Identify which cell holds the provided text, then report its [x, y] central coordinate. 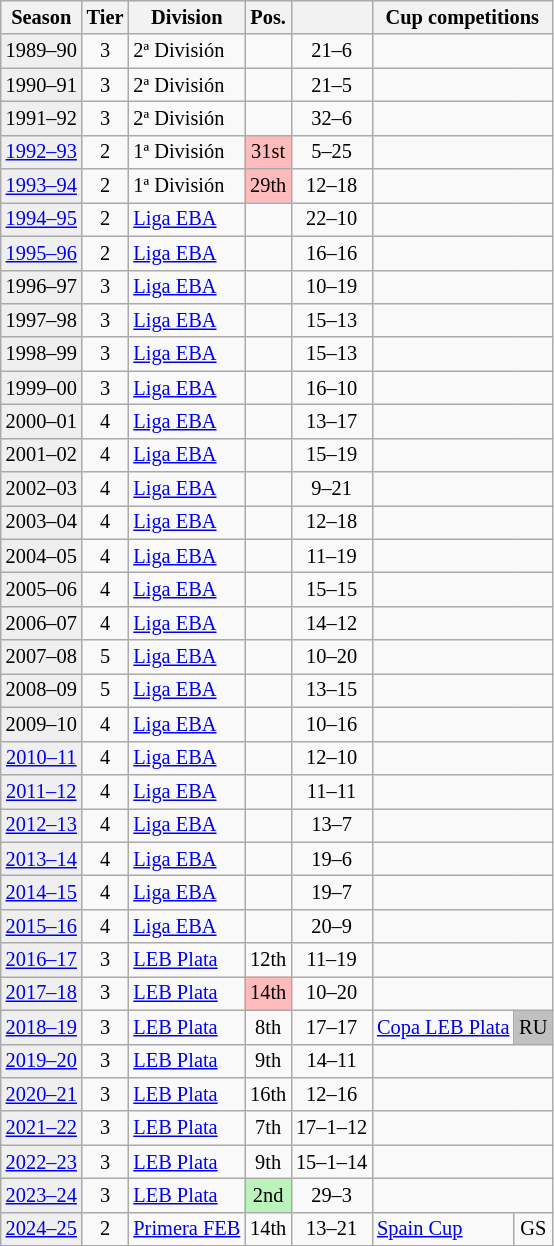
19–6 [332, 859]
1996–97 [42, 287]
2011–12 [42, 791]
Tier [106, 17]
2023–24 [42, 1195]
14–12 [332, 623]
2nd [268, 1195]
2007–08 [42, 657]
31st [268, 152]
21–5 [332, 85]
2003–04 [42, 522]
17–1–12 [332, 1128]
Spain Cup [443, 1229]
GS [533, 1229]
15–1–14 [332, 1162]
2016–17 [42, 960]
2024–25 [42, 1229]
13–7 [332, 825]
1995–96 [42, 253]
2022–23 [42, 1162]
29–3 [332, 1195]
2021–22 [42, 1128]
19–7 [332, 892]
2013–14 [42, 859]
1991–92 [42, 118]
15–15 [332, 589]
16th [268, 1094]
2004–05 [42, 556]
Pos. [268, 17]
12th [268, 960]
Copa LEB Plata [443, 1027]
1994–95 [42, 219]
1989–90 [42, 51]
16–10 [332, 388]
Season [42, 17]
Cup competitions [462, 17]
2002–03 [42, 489]
1992–93 [42, 152]
16–16 [332, 253]
2012–13 [42, 825]
2010–11 [42, 758]
2001–02 [42, 455]
2020–21 [42, 1094]
2005–06 [42, 589]
13–17 [332, 421]
15–19 [332, 455]
9–21 [332, 489]
2015–16 [42, 926]
20–9 [332, 926]
32–6 [332, 118]
1993–94 [42, 186]
11–11 [332, 791]
2019–20 [42, 1061]
7th [268, 1128]
2008–09 [42, 690]
12–16 [332, 1094]
10–16 [332, 724]
1990–91 [42, 85]
1997–98 [42, 320]
2006–07 [42, 623]
Primera FEB [186, 1229]
14–11 [332, 1061]
2000–01 [42, 421]
2018–19 [42, 1027]
RU [533, 1027]
8th [268, 1027]
10–19 [332, 287]
1998–99 [42, 354]
12–10 [332, 758]
22–10 [332, 219]
2009–10 [42, 724]
5–25 [332, 152]
29th [268, 186]
13–15 [332, 690]
2014–15 [42, 892]
21–6 [332, 51]
Division [186, 17]
17–17 [332, 1027]
2017–18 [42, 993]
1999–00 [42, 388]
13–21 [332, 1229]
